For the text-containing cell, return its midpoint in (X, Y) coordinate format. 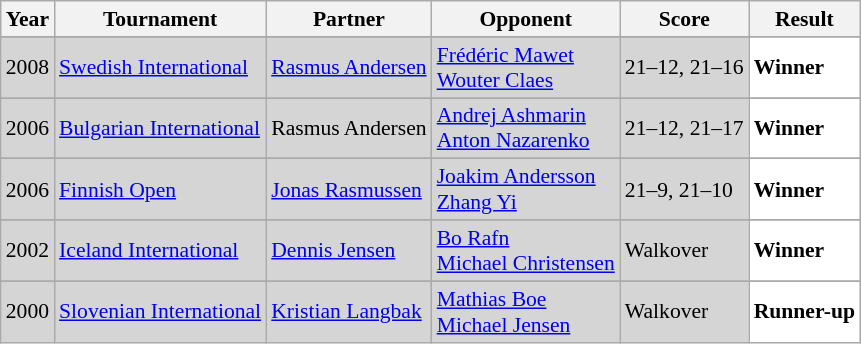
Mathias Boe Michael Jensen (526, 312)
Partner (348, 19)
Swedish International (160, 68)
Bulgarian International (160, 128)
Opponent (526, 19)
21–12, 21–17 (684, 128)
21–9, 21–10 (684, 190)
Slovenian International (160, 312)
2002 (28, 250)
2000 (28, 312)
Kristian Langbak (348, 312)
Score (684, 19)
Finnish Open (160, 190)
Frédéric Mawet Wouter Claes (526, 68)
Year (28, 19)
21–12, 21–16 (684, 68)
Andrej Ashmarin Anton Nazarenko (526, 128)
Bo Rafn Michael Christensen (526, 250)
Iceland International (160, 250)
Dennis Jensen (348, 250)
Result (804, 19)
2008 (28, 68)
Runner-up (804, 312)
Tournament (160, 19)
Joakim Andersson Zhang Yi (526, 190)
Jonas Rasmussen (348, 190)
